For the text-containing cell, return its midpoint in [X, Y] coordinate format. 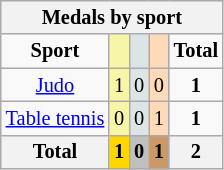
Table tennis [55, 118]
Sport [55, 51]
2 [196, 152]
Judo [55, 85]
Medals by sport [112, 17]
